Capture the cell that displays the provided text and extract its (x, y) central coordinate. 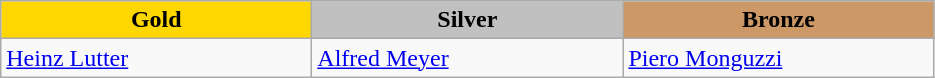
Piero Monguzzi (778, 58)
Silver (468, 20)
Gold (156, 20)
Heinz Lutter (156, 58)
Alfred Meyer (468, 58)
Bronze (778, 20)
